From the cell containing the given text, extract its center point as (x, y) coordinate. 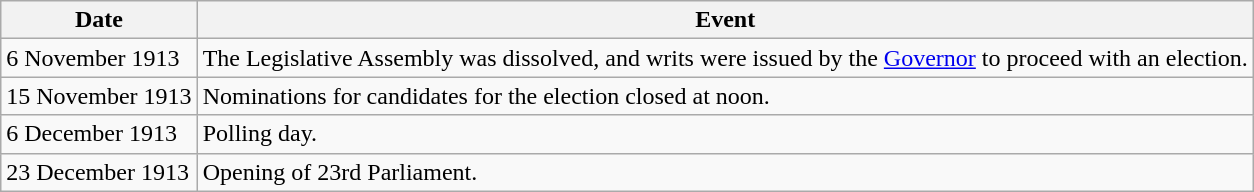
Event (725, 20)
Nominations for candidates for the election closed at noon. (725, 96)
15 November 1913 (99, 96)
Opening of 23rd Parliament. (725, 172)
23 December 1913 (99, 172)
6 December 1913 (99, 134)
Polling day. (725, 134)
Date (99, 20)
The Legislative Assembly was dissolved, and writs were issued by the Governor to proceed with an election. (725, 58)
6 November 1913 (99, 58)
